Find where the given text appears and provide that cell's center as [x, y] coordinate. 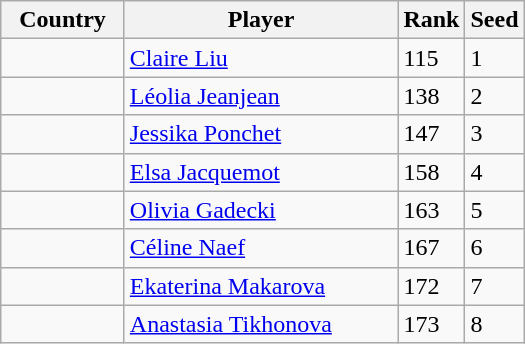
138 [432, 96]
Rank [432, 20]
Olivia Gadecki [261, 210]
8 [494, 324]
Country [63, 20]
147 [432, 134]
Jessika Ponchet [261, 134]
Céline Naef [261, 248]
Anastasia Tikhonova [261, 324]
Player [261, 20]
Léolia Jeanjean [261, 96]
115 [432, 58]
Elsa Jacquemot [261, 172]
4 [494, 172]
6 [494, 248]
158 [432, 172]
163 [432, 210]
5 [494, 210]
Seed [494, 20]
Claire Liu [261, 58]
7 [494, 286]
2 [494, 96]
1 [494, 58]
167 [432, 248]
3 [494, 134]
Ekaterina Makarova [261, 286]
172 [432, 286]
173 [432, 324]
